Provide the (X, Y) coordinate of the cell's center where the given text is located.  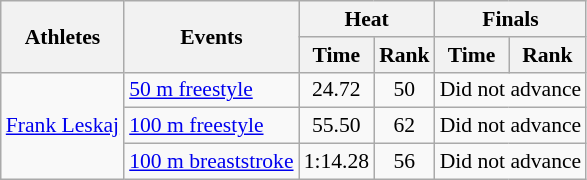
100 m breaststroke (211, 162)
1:14.28 (336, 162)
50 (404, 90)
56 (404, 162)
Finals (511, 19)
50 m freestyle (211, 90)
24.72 (336, 90)
Athletes (62, 36)
55.50 (336, 126)
Frank Leskaj (62, 126)
Events (211, 36)
Heat (367, 19)
100 m freestyle (211, 126)
62 (404, 126)
